Locate the cell with the specified text and output its [x, y] center coordinate. 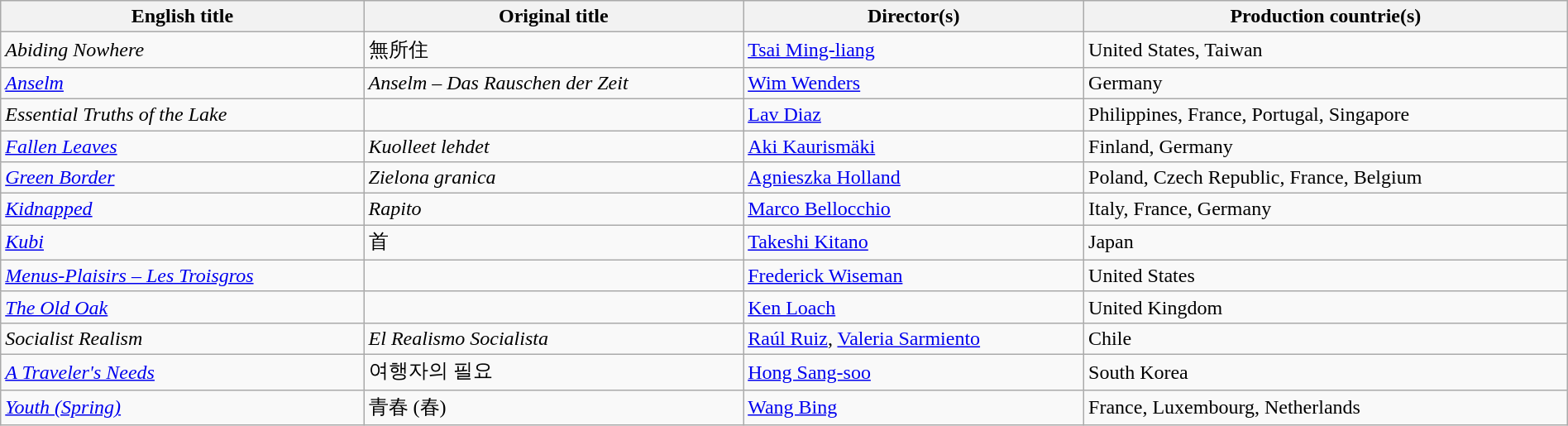
Wang Bing [914, 407]
Fallen Leaves [182, 146]
青春 (春) [554, 407]
Germany [1327, 83]
Socialist Realism [182, 338]
Raúl Ruiz, Valeria Sarmiento [914, 338]
South Korea [1327, 372]
A Traveler's Needs [182, 372]
Japan [1327, 243]
Zielona granica [554, 178]
Essential Truths of the Lake [182, 114]
首 [554, 243]
Wim Wenders [914, 83]
Kubi [182, 243]
Anselm – Das Rauschen der Zeit [554, 83]
Frederick Wiseman [914, 275]
The Old Oak [182, 307]
Director(s) [914, 17]
Kuolleet lehdet [554, 146]
United States, Taiwan [1327, 50]
France, Luxembourg, Netherlands [1327, 407]
Youth (Spring) [182, 407]
Marco Bellocchio [914, 209]
Kidnapped [182, 209]
El Realismo Socialista [554, 338]
Production countrie(s) [1327, 17]
無所住 [554, 50]
English title [182, 17]
United States [1327, 275]
Finland, Germany [1327, 146]
Rapito [554, 209]
Philippines, France, Portugal, Singapore [1327, 114]
Menus-Plaisirs – Les Troisgros [182, 275]
Lav Diaz [914, 114]
여행자의 필요 [554, 372]
Takeshi Kitano [914, 243]
Tsai Ming-liang [914, 50]
Aki Kaurismäki [914, 146]
Ken Loach [914, 307]
Poland, Czech Republic, France, Belgium [1327, 178]
Hong Sang-soo [914, 372]
United Kingdom [1327, 307]
Italy, France, Germany [1327, 209]
Original title [554, 17]
Chile [1327, 338]
Abiding Nowhere [182, 50]
Anselm [182, 83]
Agnieszka Holland [914, 178]
Green Border [182, 178]
